Determine the (X, Y) coordinate at the center of the cell enclosing the given text.  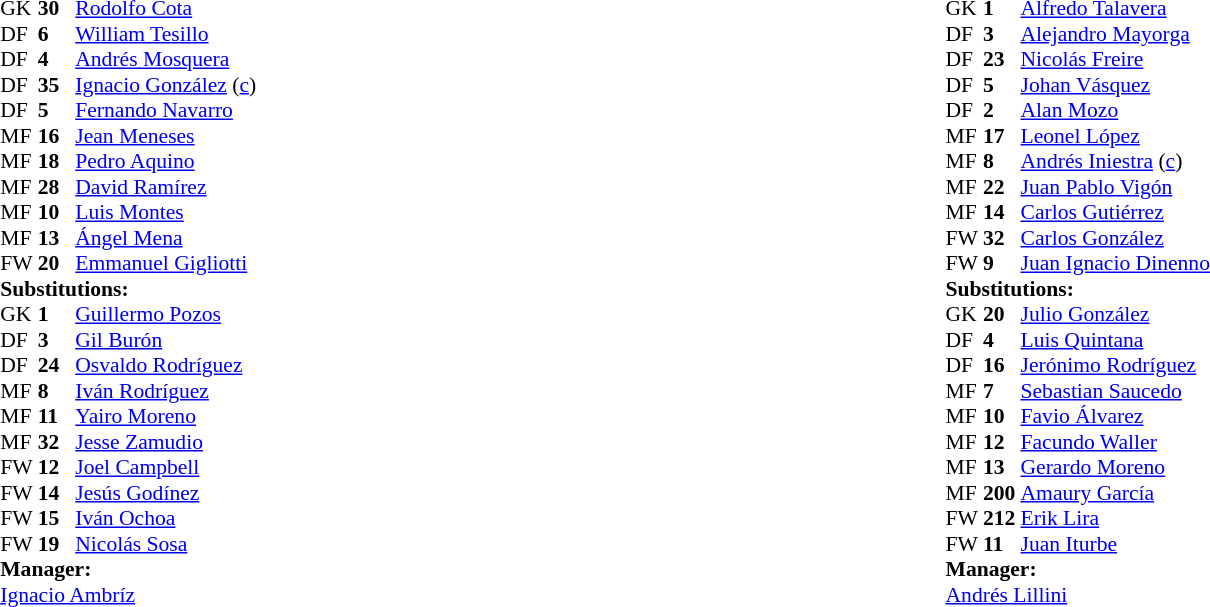
Carlos González (1116, 238)
Joel Campbell (166, 467)
Yairo Moreno (166, 417)
200 (1002, 493)
Jesse Zamudio (166, 442)
Jesús Godínez (166, 493)
Nicolás Sosa (166, 544)
David Ramírez (166, 187)
Osvaldo Rodríguez (166, 365)
28 (57, 187)
Luis Quintana (1116, 340)
35 (57, 85)
Leonel López (1116, 136)
Iván Rodríguez (166, 391)
22 (1002, 187)
Carlos Gutiérrez (1116, 213)
23 (1002, 59)
Andrés Mosquera (166, 59)
Jerónimo Rodríguez (1116, 365)
Sebastian Saucedo (1116, 391)
18 (57, 161)
Juan Ignacio Dinenno (1116, 263)
1 (57, 315)
7 (1002, 391)
15 (57, 519)
24 (57, 365)
Juan Iturbe (1116, 544)
William Tesillo (166, 34)
Ignacio González (c) (166, 85)
Ángel Mena (166, 238)
9 (1002, 263)
2 (1002, 111)
19 (57, 544)
Andrés Iniestra (c) (1116, 161)
6 (57, 34)
Alan Mozo (1116, 111)
Favio Álvarez (1116, 417)
Fernando Navarro (166, 111)
Pedro Aquino (166, 161)
Facundo Waller (1116, 442)
Johan Vásquez (1116, 85)
Julio González (1116, 315)
Erik Lira (1116, 519)
Amaury García (1116, 493)
Gerardo Moreno (1116, 467)
Alejandro Mayorga (1116, 34)
Emmanuel Gigliotti (166, 263)
17 (1002, 136)
Juan Pablo Vigón (1116, 187)
Gil Burón (166, 340)
Nicolás Freire (1116, 59)
212 (1002, 519)
Guillermo Pozos (166, 315)
Jean Meneses (166, 136)
Iván Ochoa (166, 519)
Luis Montes (166, 213)
